Return the (x, y) coordinate for the center point of the cell that contains the specified text.  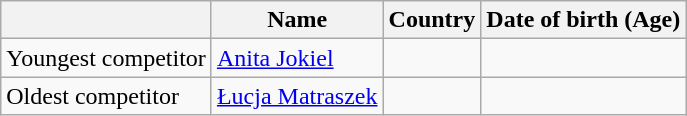
Name (297, 20)
Youngest competitor (106, 58)
Oldest competitor (106, 96)
Łucja Matraszek (297, 96)
Anita Jokiel (297, 58)
Country (432, 20)
Date of birth (Age) (584, 20)
